Locate the cell with the specified text and output its [x, y] center coordinate. 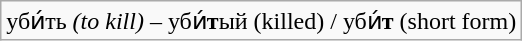
уби́ть (to kill) – уби́тый (killed) / уби́т (short form) [262, 21]
